Pinpoint the cell where the given text exists, returning its (x, y) midpoint coordinate. 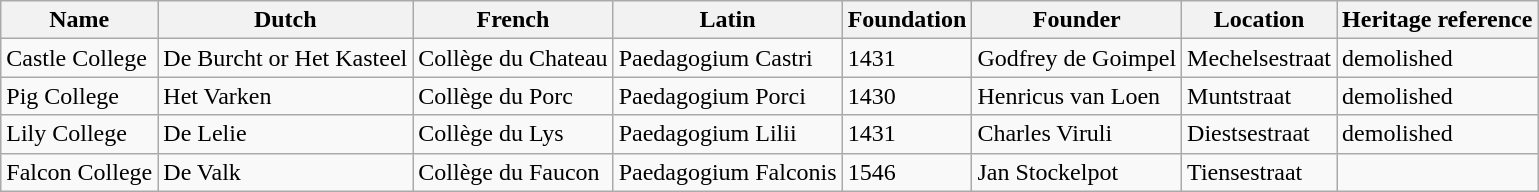
Collège du Faucon (513, 172)
Lily College (80, 134)
Charles Viruli (1077, 134)
Castle College (80, 58)
Paedagogium Castri (728, 58)
Pig College (80, 96)
De Burcht or Het Kasteel (286, 58)
Diestsestraat (1260, 134)
Falcon College (80, 172)
French (513, 20)
Godfrey de Goimpel (1077, 58)
Jan Stockelpot (1077, 172)
Muntstraat (1260, 96)
Collège du Lys (513, 134)
Henricus van Loen (1077, 96)
Paedagogium Lilii (728, 134)
Location (1260, 20)
Collège du Porc (513, 96)
Dutch (286, 20)
Paedagogium Porci (728, 96)
De Valk (286, 172)
Latin (728, 20)
Name (80, 20)
De Lelie (286, 134)
1430 (907, 96)
Paedagogium Falconis (728, 172)
Tiensestraat (1260, 172)
Collège du Chateau (513, 58)
Foundation (907, 20)
Heritage reference (1438, 20)
Het Varken (286, 96)
1546 (907, 172)
Mechelsestraat (1260, 58)
Founder (1077, 20)
